Output the (X, Y) coordinate of the center of the cell containing the given text.  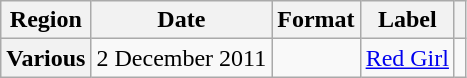
Format (316, 20)
Date (182, 20)
Red Girl (407, 58)
2 December 2011 (182, 58)
Region (46, 20)
Various (46, 58)
Label (407, 20)
